Pinpoint the cell where the given text exists, returning its [x, y] midpoint coordinate. 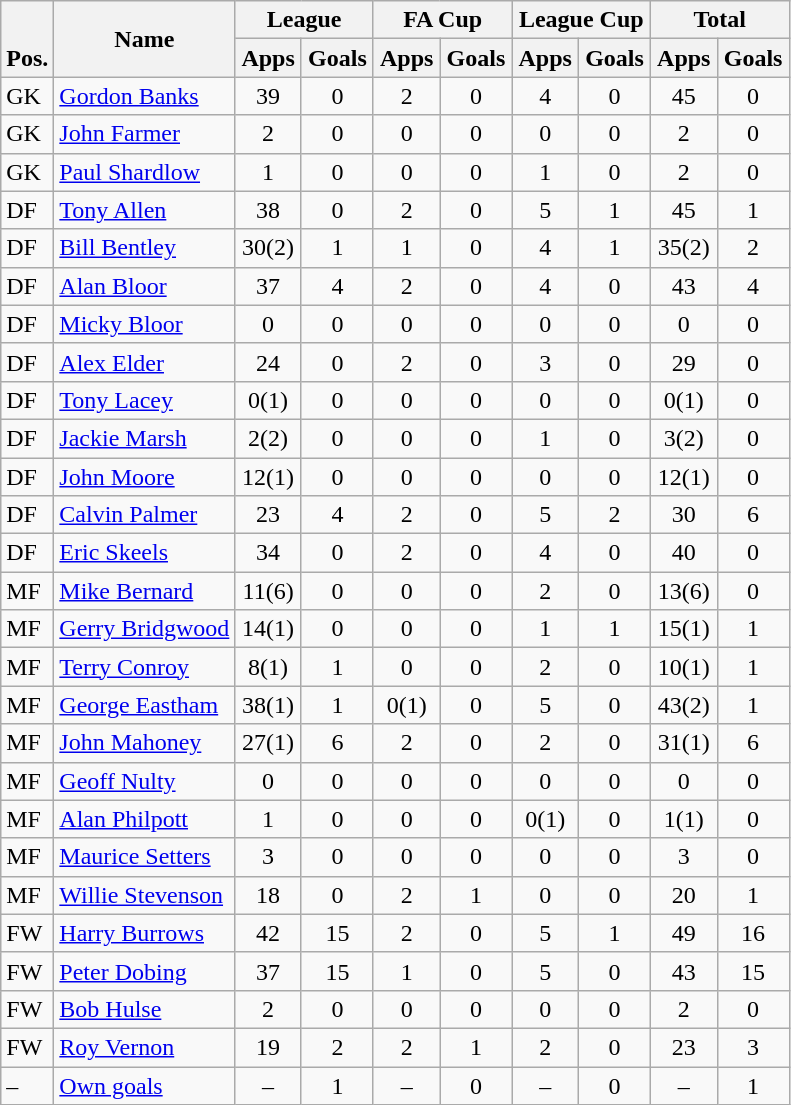
Micky Bloor [144, 324]
29 [684, 362]
Geoff Nulty [144, 781]
49 [684, 933]
Alan Bloor [144, 286]
16 [753, 933]
Total [720, 20]
John Farmer [144, 134]
20 [684, 895]
14(1) [268, 629]
Calvin Palmer [144, 515]
Jackie Marsh [144, 438]
Gordon Banks [144, 96]
38 [268, 210]
3(2) [684, 438]
League Cup [582, 20]
Eric Skeels [144, 553]
11(6) [268, 591]
Tony Lacey [144, 400]
Pos. [28, 39]
18 [268, 895]
Alan Philpott [144, 819]
Terry Conroy [144, 667]
10(1) [684, 667]
31(1) [684, 743]
Willie Stevenson [144, 895]
8(1) [268, 667]
League [304, 20]
George Eastham [144, 705]
Paul Shardlow [144, 172]
19 [268, 1047]
FA Cup [442, 20]
Own goals [144, 1085]
24 [268, 362]
38(1) [268, 705]
30 [684, 515]
42 [268, 933]
Maurice Setters [144, 857]
Gerry Bridgwood [144, 629]
39 [268, 96]
35(2) [684, 248]
Tony Allen [144, 210]
13(6) [684, 591]
34 [268, 553]
John Moore [144, 477]
30(2) [268, 248]
43(2) [684, 705]
1(1) [684, 819]
Alex Elder [144, 362]
27(1) [268, 743]
40 [684, 553]
Bob Hulse [144, 1009]
Roy Vernon [144, 1047]
15(1) [684, 629]
Bill Bentley [144, 248]
Mike Bernard [144, 591]
John Mahoney [144, 743]
Peter Dobing [144, 971]
2(2) [268, 438]
Name [144, 39]
Harry Burrows [144, 933]
